For the text-containing cell, return its midpoint in [x, y] coordinate format. 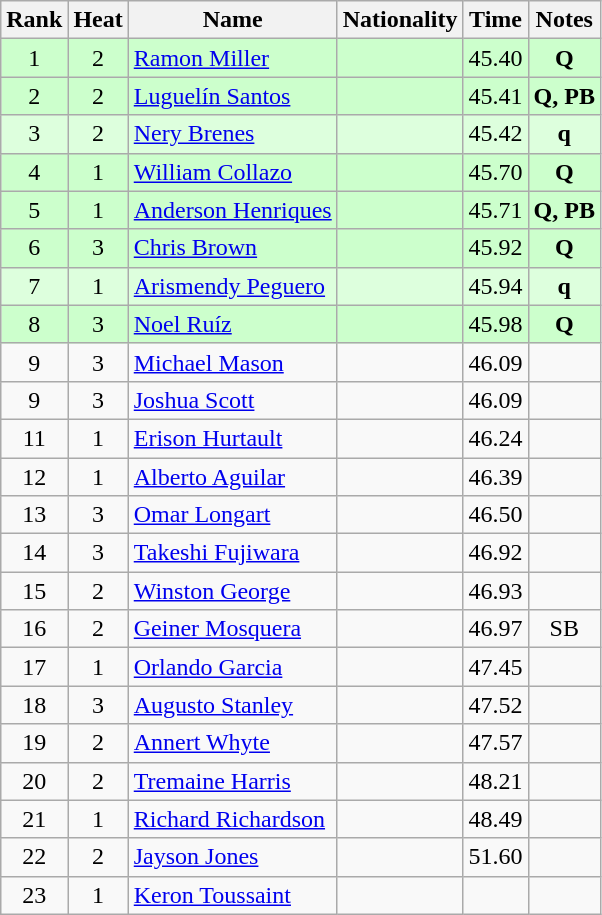
Jayson Jones [232, 857]
15 [34, 591]
8 [34, 324]
48.49 [496, 819]
51.60 [496, 857]
45.94 [496, 286]
Erison Hurtault [232, 438]
46.24 [496, 438]
Heat [98, 20]
23 [34, 895]
45.70 [496, 172]
Omar Longart [232, 515]
Michael Mason [232, 362]
4 [34, 172]
Anderson Henriques [232, 210]
Notes [564, 20]
12 [34, 477]
18 [34, 705]
Ramon Miller [232, 58]
Arismendy Peguero [232, 286]
Annert Whyte [232, 743]
Joshua Scott [232, 400]
13 [34, 515]
48.21 [496, 781]
Time [496, 20]
46.92 [496, 553]
Nery Brenes [232, 134]
Winston George [232, 591]
46.97 [496, 629]
SB [564, 629]
Nationality [400, 20]
45.98 [496, 324]
45.71 [496, 210]
5 [34, 210]
47.45 [496, 667]
11 [34, 438]
Augusto Stanley [232, 705]
45.41 [496, 96]
47.57 [496, 743]
6 [34, 248]
16 [34, 629]
47.52 [496, 705]
Richard Richardson [232, 819]
Alberto Aguilar [232, 477]
17 [34, 667]
14 [34, 553]
46.50 [496, 515]
22 [34, 857]
7 [34, 286]
19 [34, 743]
21 [34, 819]
20 [34, 781]
45.42 [496, 134]
Luguelín Santos [232, 96]
Tremaine Harris [232, 781]
Takeshi Fujiwara [232, 553]
Orlando Garcia [232, 667]
46.39 [496, 477]
Chris Brown [232, 248]
Keron Toussaint [232, 895]
45.40 [496, 58]
45.92 [496, 248]
46.93 [496, 591]
Noel Ruíz [232, 324]
Geiner Mosquera [232, 629]
William Collazo [232, 172]
Name [232, 20]
Rank [34, 20]
